Output the (x, y) coordinate of the center of the cell containing the given text.  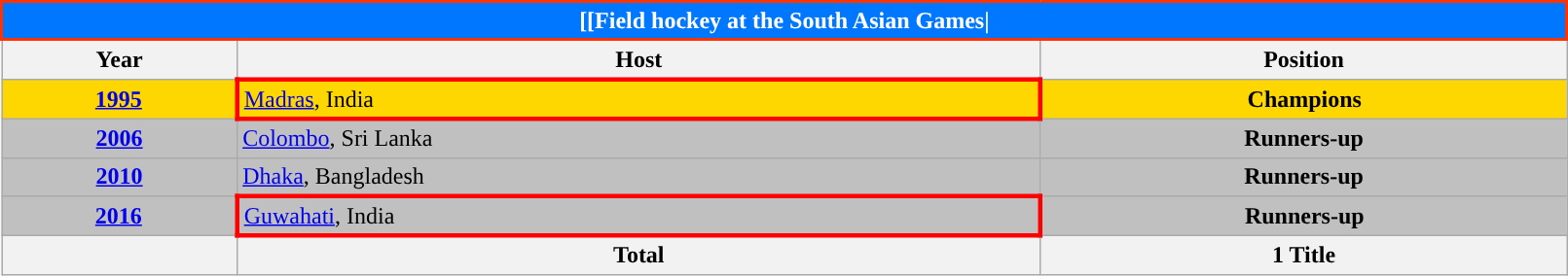
1 Title (1304, 256)
Total (638, 256)
Position (1304, 59)
Guwahati, India (638, 216)
Dhaka, Bangladesh (638, 177)
Champions (1304, 99)
[[Field hockey at the South Asian Games| (784, 21)
Madras, India (638, 99)
2016 (120, 216)
1995 (120, 99)
Colombo, Sri Lanka (638, 138)
Year (120, 59)
2006 (120, 138)
Host (638, 59)
2010 (120, 177)
